Capture the cell that displays the provided text and extract its [X, Y] central coordinate. 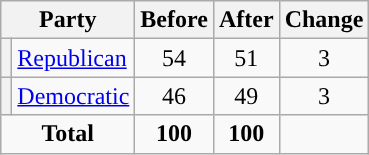
Before [174, 20]
51 [246, 58]
Total [68, 134]
46 [174, 96]
49 [246, 96]
Republican [74, 58]
Change [324, 20]
Democratic [74, 96]
Party [68, 20]
54 [174, 58]
After [246, 20]
